From the cell containing the given text, extract its center point as (x, y) coordinate. 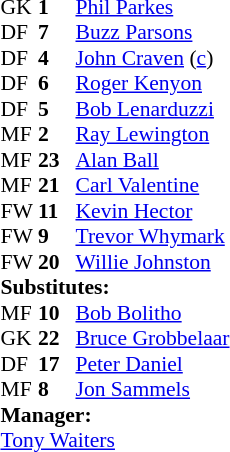
21 (57, 185)
GK (19, 339)
23 (57, 160)
Willie Johnston (152, 262)
Substitutes: (114, 287)
2 (57, 135)
Trevor Whymark (152, 237)
9 (57, 237)
4 (57, 58)
20 (57, 262)
Jon Sammels (152, 389)
Manager: (114, 415)
Roger Kenyon (152, 83)
Bruce Grobbelaar (152, 339)
Kevin Hector (152, 211)
10 (57, 313)
Ray Lewington (152, 135)
6 (57, 83)
Peter Daniel (152, 364)
John Craven (c) (152, 58)
Buzz Parsons (152, 33)
Bob Bolitho (152, 313)
17 (57, 364)
5 (57, 109)
7 (57, 33)
Carl Valentine (152, 185)
Alan Ball (152, 160)
11 (57, 211)
22 (57, 339)
8 (57, 389)
Bob Lenarduzzi (152, 109)
